For the text-containing cell, return its midpoint in (x, y) coordinate format. 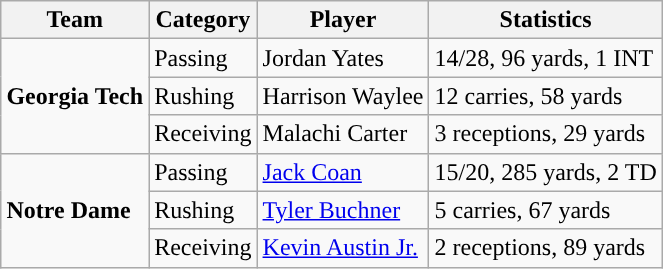
Kevin Austin Jr. (343, 248)
Jordan Yates (343, 58)
Tyler Buchner (343, 210)
5 carries, 67 yards (546, 210)
Statistics (546, 20)
Jack Coan (343, 172)
2 receptions, 89 yards (546, 248)
Player (343, 20)
12 carries, 58 yards (546, 96)
14/28, 96 yards, 1 INT (546, 58)
Georgia Tech (75, 96)
Team (75, 20)
3 receptions, 29 yards (546, 134)
15/20, 285 yards, 2 TD (546, 172)
Malachi Carter (343, 134)
Category (203, 20)
Notre Dame (75, 210)
Harrison Waylee (343, 96)
